Search for the cell housing the specified text and yield its (x, y) center coordinate. 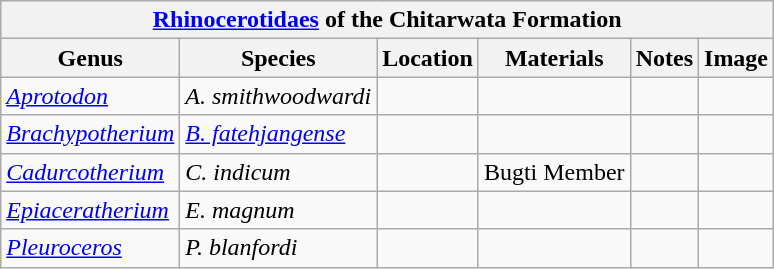
E. magnum (278, 210)
P. blanfordi (278, 248)
Rhinocerotidaes of the Chitarwata Formation (388, 20)
Pleuroceros (90, 248)
Cadurcotherium (90, 172)
Brachypotherium (90, 134)
Bugti Member (554, 172)
C. indicum (278, 172)
Image (736, 58)
Materials (554, 58)
Species (278, 58)
Genus (90, 58)
A. smithwoodwardi (278, 96)
Aprotodon (90, 96)
Location (428, 58)
B. fatehjangense (278, 134)
Notes (664, 58)
Epiaceratherium (90, 210)
